Identify which cell holds the provided text, then report its (X, Y) central coordinate. 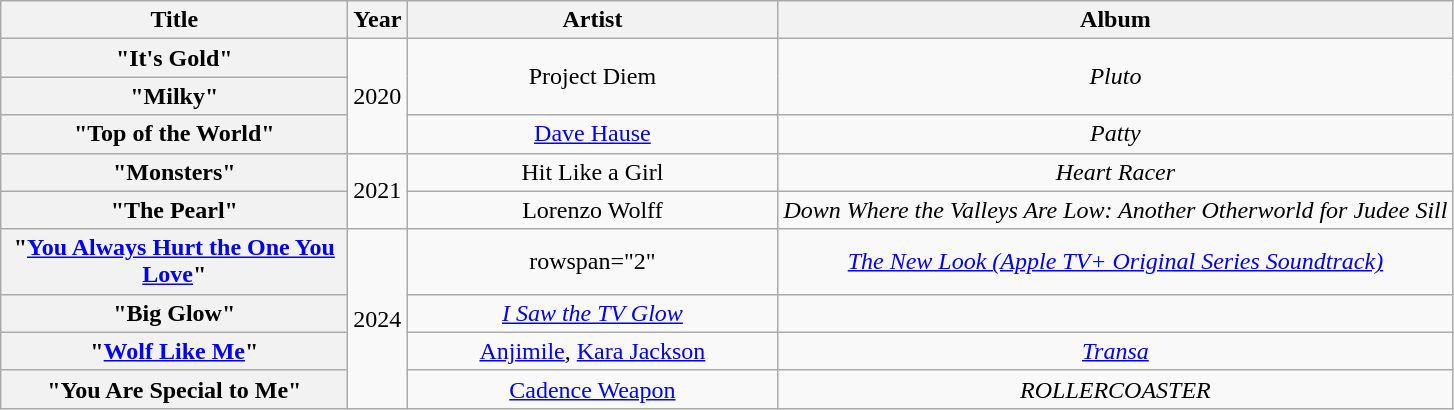
"It's Gold" (174, 58)
I Saw the TV Glow (592, 313)
"Monsters" (174, 172)
Artist (592, 20)
Transa (1116, 351)
Patty (1116, 134)
Album (1116, 20)
"Top of the World" (174, 134)
"The Pearl" (174, 210)
Dave Hause (592, 134)
Title (174, 20)
2020 (378, 96)
"Wolf Like Me" (174, 351)
Hit Like a Girl (592, 172)
"Milky" (174, 96)
"You Always Hurt the One You Love" (174, 262)
Heart Racer (1116, 172)
Year (378, 20)
Project Diem (592, 77)
rowspan="2" (592, 262)
Down Where the Valleys Are Low: Another Otherworld for Judee Sill (1116, 210)
"Big Glow" (174, 313)
2021 (378, 191)
Pluto (1116, 77)
Lorenzo Wolff (592, 210)
2024 (378, 318)
"You Are Special to Me" (174, 389)
Cadence Weapon (592, 389)
Anjimile, Kara Jackson (592, 351)
The New Look (Apple TV+ Original Series Soundtrack) (1116, 262)
ROLLERCOASTER (1116, 389)
